Pinpoint the cell where the given text exists, returning its [X, Y] midpoint coordinate. 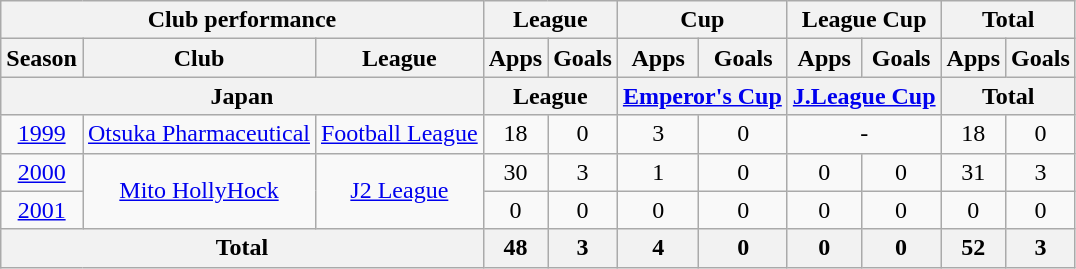
31 [973, 172]
Japan [242, 96]
Mito HollyHock [198, 191]
Emperor's Cup [702, 96]
Club performance [242, 20]
30 [515, 172]
J2 League [399, 191]
Season [42, 58]
Otsuka Pharmaceutical [198, 134]
52 [973, 248]
1 [658, 172]
4 [658, 248]
League Cup [864, 20]
J.League Cup [864, 96]
Football League [399, 134]
Cup [702, 20]
2000 [42, 172]
1999 [42, 134]
- [864, 134]
2001 [42, 210]
48 [515, 248]
Club [198, 58]
